Scan for the cell matching the given text and deliver its [X, Y] coordinate at center. 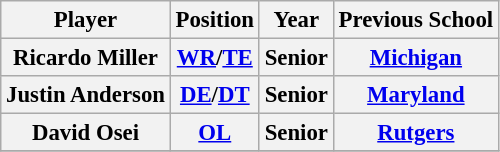
DE/DT [214, 95]
Year [296, 20]
Rutgers [416, 133]
Previous School [416, 20]
Justin Anderson [86, 95]
Michigan [416, 58]
OL [214, 133]
WR/TE [214, 58]
Ricardo Miller [86, 58]
Player [86, 20]
Maryland [416, 95]
Position [214, 20]
David Osei [86, 133]
